Scan for the cell matching the given text and deliver its [X, Y] coordinate at center. 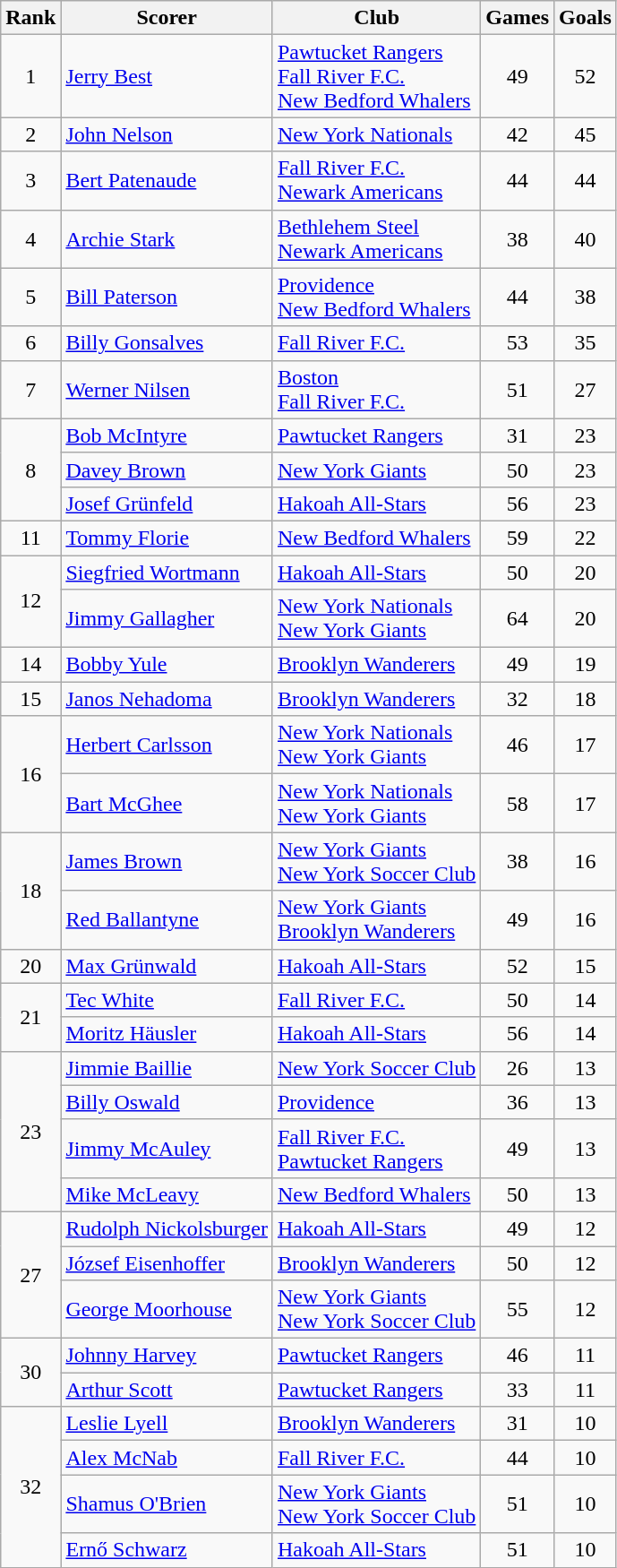
Scorer [167, 18]
Bart McGhee [167, 803]
Rudolph Nickolsburger [167, 1228]
George Moorhouse [167, 1310]
Bobby Yule [167, 665]
26 [518, 1068]
New York GiantsBrooklyn Wanderers [376, 919]
58 [518, 803]
Josef Grünfeld [167, 504]
Club [376, 18]
5 [30, 297]
30 [30, 1373]
Johnny Harvey [167, 1356]
55 [518, 1310]
8 [30, 470]
1 [30, 76]
Fall River F.C.Pawtucket Rangers [376, 1149]
Jimmy McAuley [167, 1149]
Jerry Best [167, 76]
59 [518, 538]
Bert Patenaude [167, 181]
Max Grünwald [167, 966]
Bill Paterson [167, 297]
Janos Nehadoma [167, 699]
Moritz Häusler [167, 1034]
ProvidenceNew Bedford Whalers [376, 297]
45 [586, 134]
21 [30, 1017]
2 [30, 134]
3 [30, 181]
James Brown [167, 862]
Red Ballantyne [167, 919]
64 [518, 618]
Fall River F.C.Newark Americans [376, 181]
Leslie Lyell [167, 1424]
Mike McLeavy [167, 1194]
Bob McIntyre [167, 435]
33 [518, 1390]
53 [518, 343]
7 [30, 389]
Tommy Florie [167, 538]
Billy Oswald [167, 1102]
40 [586, 238]
Shamus O'Brien [167, 1503]
Davey Brown [167, 470]
BostonFall River F.C. [376, 389]
Herbert Carlsson [167, 745]
New York Soccer Club [376, 1068]
22 [586, 538]
Bethlehem SteelNewark Americans [376, 238]
6 [30, 343]
Arthur Scott [167, 1390]
Games [518, 18]
Goals [586, 18]
Providence [376, 1102]
35 [586, 343]
4 [30, 238]
Ernő Schwarz [167, 1550]
József Eisenhoffer [167, 1262]
Siegfried Wortmann [167, 573]
John Nelson [167, 134]
Pawtucket RangersFall River F.C.New Bedford Whalers [376, 76]
Billy Gonsalves [167, 343]
Jimmy Gallagher [167, 618]
New York Nationals [376, 134]
Tec White [167, 1000]
Werner Nilsen [167, 389]
Archie Stark [167, 238]
New York Giants [376, 470]
42 [518, 134]
36 [518, 1102]
19 [586, 665]
Alex McNab [167, 1458]
Jimmie Baillie [167, 1068]
Rank [30, 18]
